Determine the [x, y] coordinate at the center of the cell enclosing the given text.  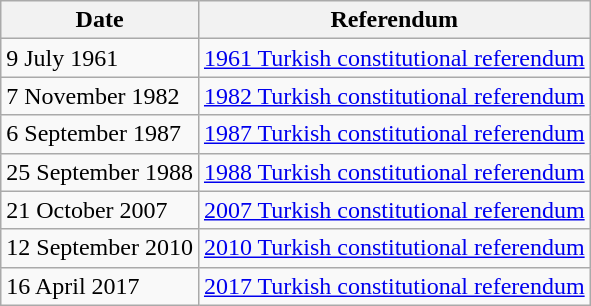
6 September 1987 [100, 134]
1987 Turkish constitutional referendum [394, 134]
2010 Turkish constitutional referendum [394, 248]
2017 Turkish constitutional referendum [394, 286]
21 October 2007 [100, 210]
9 July 1961 [100, 58]
Date [100, 20]
1982 Turkish constitutional referendum [394, 96]
2007 Turkish constitutional referendum [394, 210]
25 September 1988 [100, 172]
Referendum [394, 20]
1961 Turkish constitutional referendum [394, 58]
12 September 2010 [100, 248]
1988 Turkish constitutional referendum [394, 172]
7 November 1982 [100, 96]
16 April 2017 [100, 286]
